Provide the [x, y] coordinate of the cell's center where the given text is located.  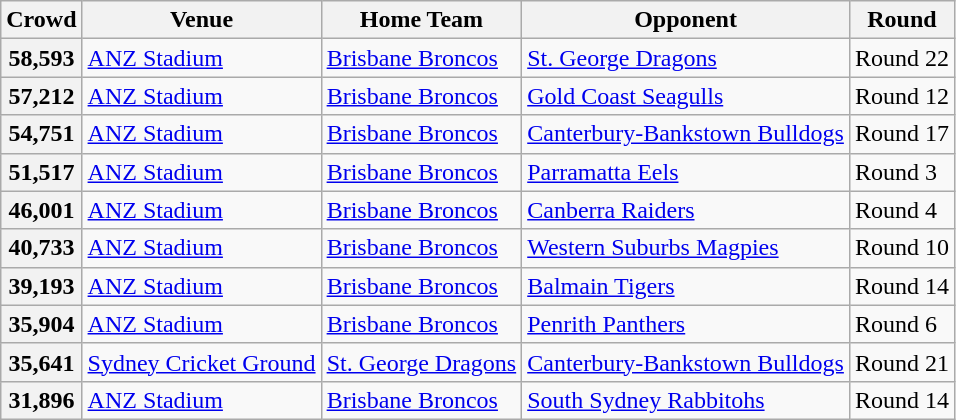
Parramatta Eels [686, 172]
57,212 [42, 96]
Round 12 [902, 96]
Round 21 [902, 362]
Western Suburbs Magpies [686, 248]
Round 4 [902, 210]
31,896 [42, 400]
35,904 [42, 324]
Gold Coast Seagulls [686, 96]
Round 10 [902, 248]
Sydney Cricket Ground [202, 362]
Round 6 [902, 324]
54,751 [42, 134]
Round 3 [902, 172]
Home Team [422, 20]
Crowd [42, 20]
58,593 [42, 58]
39,193 [42, 286]
Venue [202, 20]
Balmain Tigers [686, 286]
Penrith Panthers [686, 324]
Opponent [686, 20]
Canberra Raiders [686, 210]
35,641 [42, 362]
Round 17 [902, 134]
Round 22 [902, 58]
46,001 [42, 210]
51,517 [42, 172]
South Sydney Rabbitohs [686, 400]
Round [902, 20]
40,733 [42, 248]
